From the cell containing the given text, extract its center point as [x, y] coordinate. 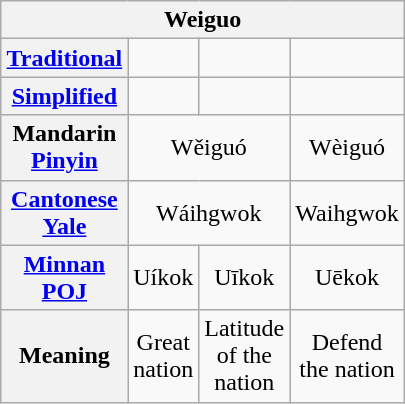
Latitude of the nation [244, 356]
Waihgwok [347, 212]
Weiguo [202, 20]
Wěiguó [209, 148]
Wèiguó [347, 148]
Uíkok [164, 278]
Uēkok [347, 278]
Uīkok [244, 278]
Minnan POJ [64, 278]
Meaning [64, 356]
Wáihgwok [209, 212]
Cantonese Yale [64, 212]
Simplified [64, 96]
Defend the nation [347, 356]
Great nation [164, 356]
Traditional [64, 58]
Mandarin Pinyin [64, 148]
